Find where the given text appears and provide that cell's center as [X, Y] coordinate. 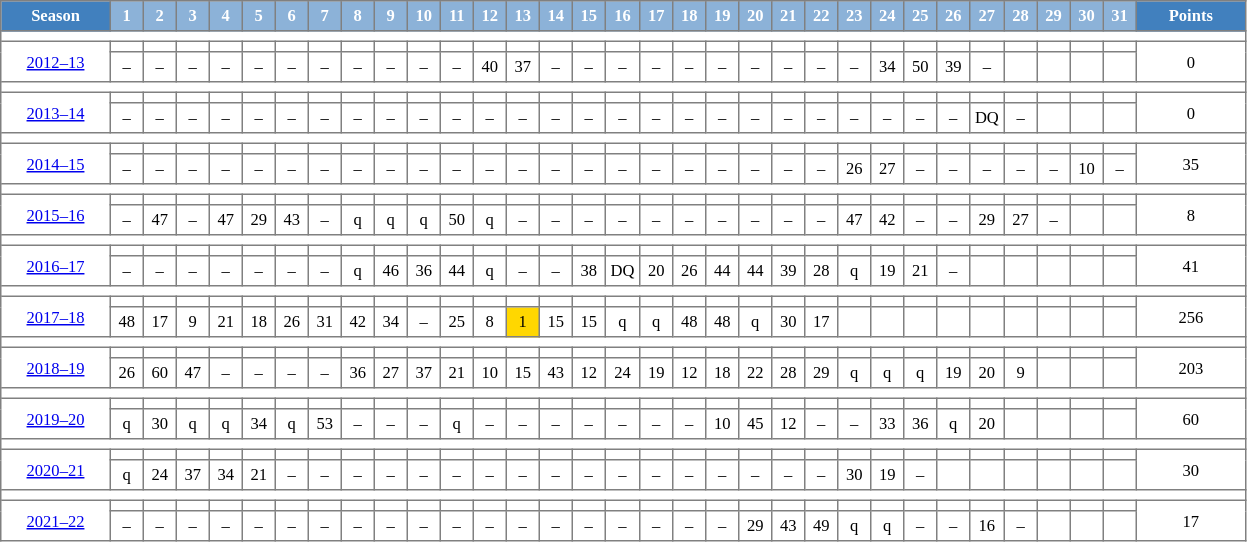
3 [192, 16]
13 [522, 16]
14 [556, 16]
49 [822, 526]
46 [390, 271]
2012–13 [56, 61]
2015–16 [56, 214]
5 [258, 16]
35 [1191, 163]
38 [588, 271]
41 [1191, 265]
6 [292, 16]
45 [756, 424]
2 [160, 16]
2017–18 [56, 316]
Season [56, 16]
2019–20 [56, 418]
4 [226, 16]
7 [324, 16]
Points [1191, 16]
53 [324, 424]
2013–14 [56, 112]
2018–19 [56, 367]
256 [1191, 316]
2016–17 [56, 265]
33 [888, 424]
40 [490, 67]
23 [854, 16]
11 [456, 16]
2014–15 [56, 163]
2021–22 [56, 520]
203 [1191, 367]
2020–21 [56, 469]
